Locate the cell with the specified text and output its (x, y) center coordinate. 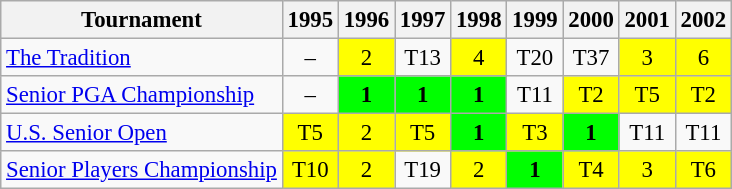
1995 (310, 20)
T10 (310, 170)
T13 (422, 58)
6 (703, 58)
T6 (703, 170)
2001 (647, 20)
1997 (422, 20)
1998 (479, 20)
1996 (366, 20)
T19 (422, 170)
1999 (535, 20)
U.S. Senior Open (142, 133)
T20 (535, 58)
Senior PGA Championship (142, 95)
4 (479, 58)
T3 (535, 133)
The Tradition (142, 58)
Senior Players Championship (142, 170)
T4 (591, 170)
2002 (703, 20)
Tournament (142, 20)
2000 (591, 20)
T37 (591, 58)
